For the text-containing cell, return its midpoint in [x, y] coordinate format. 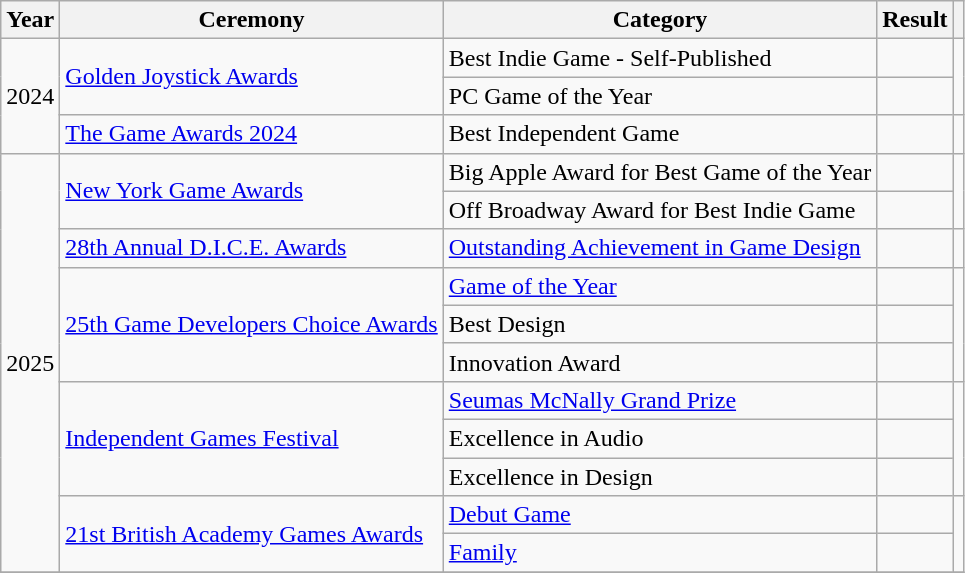
Excellence in Design [660, 477]
21st British Academy Games Awards [252, 534]
Best Design [660, 324]
Family [660, 553]
New York Game Awards [252, 191]
2024 [30, 96]
Seumas McNally Grand Prize [660, 400]
Outstanding Achievement in Game Design [660, 248]
28th Annual D.I.C.E. Awards [252, 248]
25th Game Developers Choice Awards [252, 324]
Golden Joystick Awards [252, 77]
Category [660, 20]
Best Indie Game - Self-Published [660, 58]
PC Game of the Year [660, 96]
Big Apple Award for Best Game of the Year [660, 172]
Year [30, 20]
Innovation Award [660, 362]
Independent Games Festival [252, 438]
Best Independent Game [660, 134]
The Game Awards 2024 [252, 134]
Game of the Year [660, 286]
Off Broadway Award for Best Indie Game [660, 210]
Debut Game [660, 515]
Result [915, 20]
2025 [30, 362]
Excellence in Audio [660, 438]
Ceremony [252, 20]
